Find where the given text appears and provide that cell's center as (X, Y) coordinate. 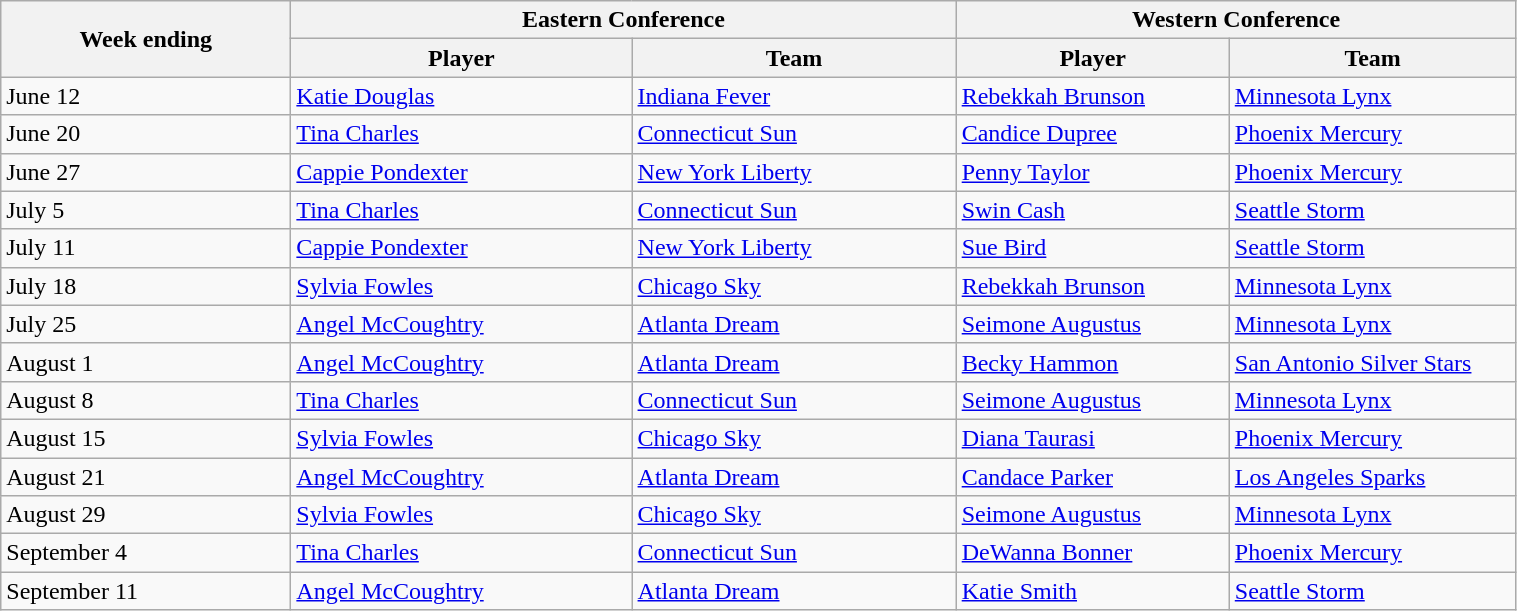
September 4 (146, 553)
Katie Douglas (462, 96)
August 15 (146, 438)
August 1 (146, 362)
August 29 (146, 515)
Penny Taylor (1092, 172)
July 25 (146, 324)
June 20 (146, 134)
San Antonio Silver Stars (1372, 362)
DeWanna Bonner (1092, 553)
Swin Cash (1092, 210)
August 21 (146, 477)
Diana Taurasi (1092, 438)
Sue Bird (1092, 248)
Los Angeles Sparks (1372, 477)
June 27 (146, 172)
July 11 (146, 248)
Western Conference (1236, 20)
September 11 (146, 591)
Indiana Fever (794, 96)
July 18 (146, 286)
Week ending (146, 39)
August 8 (146, 400)
July 5 (146, 210)
Candice Dupree (1092, 134)
Becky Hammon (1092, 362)
Eastern Conference (624, 20)
June 12 (146, 96)
Candace Parker (1092, 477)
Katie Smith (1092, 591)
